From the cell containing the given text, extract its center point as (X, Y) coordinate. 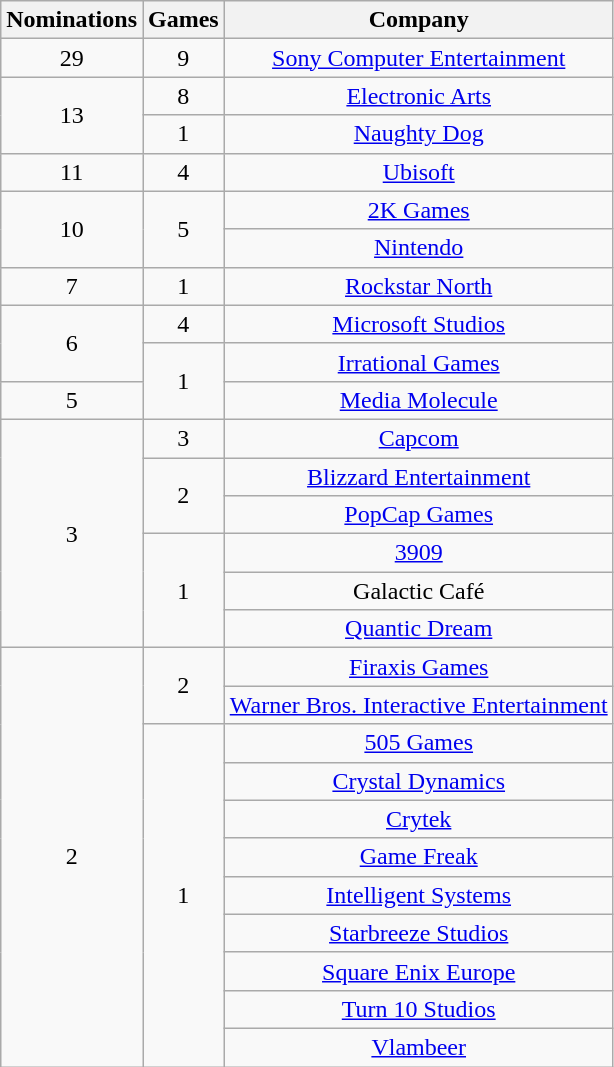
Game Freak (418, 857)
Naughty Dog (418, 134)
Games (183, 20)
Sony Computer Entertainment (418, 58)
6 (72, 343)
3909 (418, 553)
Warner Bros. Interactive Entertainment (418, 705)
505 Games (418, 743)
Irrational Games (418, 362)
Blizzard Entertainment (418, 477)
Galactic Café (418, 591)
Microsoft Studios (418, 324)
7 (72, 286)
Square Enix Europe (418, 971)
Electronic Arts (418, 96)
Quantic Dream (418, 629)
9 (183, 58)
29 (72, 58)
Rockstar North (418, 286)
Crytek (418, 819)
Starbreeze Studios (418, 933)
Vlambeer (418, 1047)
8 (183, 96)
Ubisoft (418, 172)
Firaxis Games (418, 667)
PopCap Games (418, 515)
Intelligent Systems (418, 895)
Nominations (72, 20)
Company (418, 20)
Media Molecule (418, 400)
Capcom (418, 438)
2K Games (418, 210)
Crystal Dynamics (418, 781)
Nintendo (418, 248)
11 (72, 172)
13 (72, 115)
Turn 10 Studios (418, 1009)
10 (72, 229)
